For the text-containing cell, return its midpoint in (x, y) coordinate format. 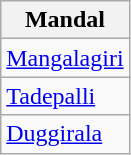
Duggirala (65, 134)
Mandal (65, 20)
Mangalagiri (65, 58)
Tadepalli (65, 96)
